Return [x, y] of the center of cell containing provided text 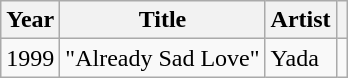
"Already Sad Love" [162, 58]
Title [162, 20]
Yada [300, 58]
Artist [300, 20]
1999 [30, 58]
Year [30, 20]
